Identify which cell holds the provided text, then report its (x, y) central coordinate. 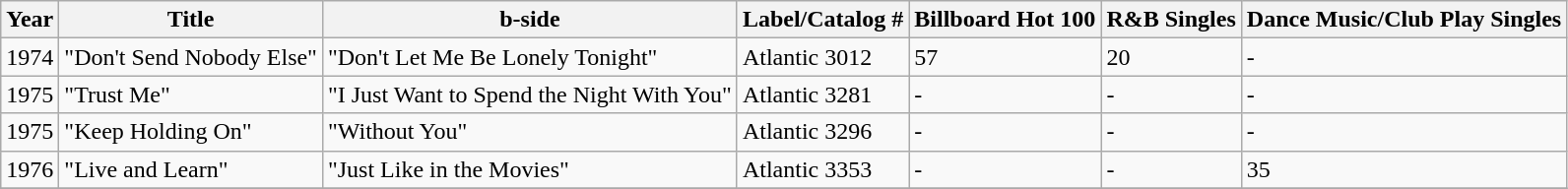
"Just Like in the Movies" (530, 169)
Dance Music/Club Play Singles (1404, 20)
1974 (30, 57)
Billboard Hot 100 (1005, 20)
"Don't Send Nobody Else" (191, 57)
57 (1005, 57)
"Live and Learn" (191, 169)
"Without You" (530, 132)
"I Just Want to Spend the Night With You" (530, 94)
Atlantic 3353 (822, 169)
"Don't Let Me Be Lonely Tonight" (530, 57)
20 (1171, 57)
Atlantic 3012 (822, 57)
Title (191, 20)
1976 (30, 169)
"Keep Holding On" (191, 132)
Atlantic 3296 (822, 132)
"Trust Me" (191, 94)
R&B Singles (1171, 20)
35 (1404, 169)
Year (30, 20)
Atlantic 3281 (822, 94)
Label/Catalog # (822, 20)
b-side (530, 20)
